Provide the [x, y] coordinate of the cell's center where the given text is located.  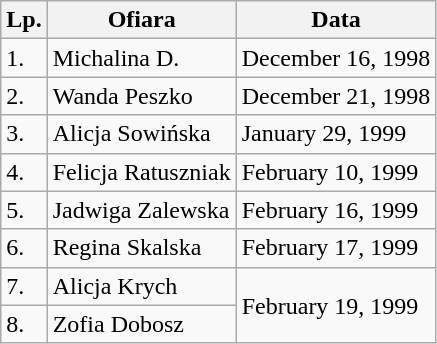
Jadwiga Zalewska [142, 210]
5. [24, 210]
February 17, 1999 [336, 248]
Zofia Dobosz [142, 324]
6. [24, 248]
Michalina D. [142, 58]
February 10, 1999 [336, 172]
Wanda Peszko [142, 96]
Ofiara [142, 20]
7. [24, 286]
Lp. [24, 20]
February 16, 1999 [336, 210]
December 16, 1998 [336, 58]
Felicja Ratuszniak [142, 172]
January 29, 1999 [336, 134]
8. [24, 324]
Regina Skalska [142, 248]
December 21, 1998 [336, 96]
1. [24, 58]
2. [24, 96]
4. [24, 172]
February 19, 1999 [336, 305]
3. [24, 134]
Alicja Krych [142, 286]
Alicja Sowińska [142, 134]
Data [336, 20]
